Determine the (x, y) coordinate at the center of the cell enclosing the given text.  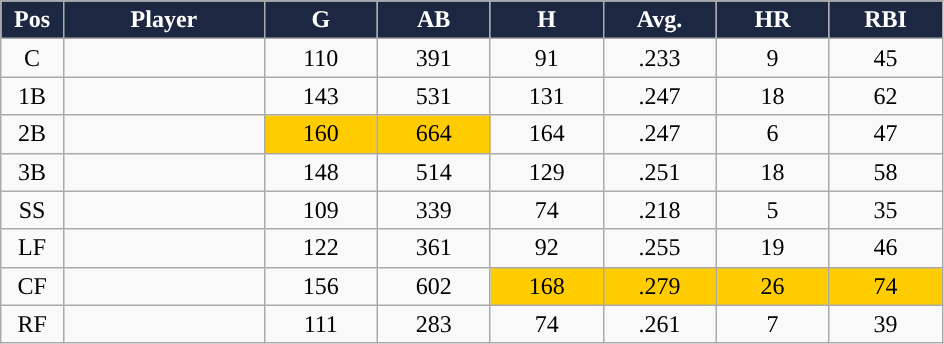
RF (32, 324)
131 (546, 96)
Avg. (660, 20)
.233 (660, 58)
6 (772, 134)
391 (434, 58)
7 (772, 324)
110 (320, 58)
62 (886, 96)
58 (886, 172)
9 (772, 58)
RBI (886, 20)
143 (320, 96)
H (546, 20)
LF (32, 248)
Pos (32, 20)
91 (546, 58)
160 (320, 134)
AB (434, 20)
.255 (660, 248)
1B (32, 96)
35 (886, 210)
111 (320, 324)
39 (886, 324)
G (320, 20)
109 (320, 210)
.218 (660, 210)
.261 (660, 324)
.279 (660, 286)
C (32, 58)
CF (32, 286)
19 (772, 248)
122 (320, 248)
602 (434, 286)
164 (546, 134)
531 (434, 96)
92 (546, 248)
47 (886, 134)
148 (320, 172)
SS (32, 210)
339 (434, 210)
664 (434, 134)
361 (434, 248)
5 (772, 210)
Player (164, 20)
283 (434, 324)
156 (320, 286)
514 (434, 172)
HR (772, 20)
2B (32, 134)
26 (772, 286)
46 (886, 248)
.251 (660, 172)
3B (32, 172)
45 (886, 58)
168 (546, 286)
129 (546, 172)
